Return (X, Y) of the center of cell containing provided text 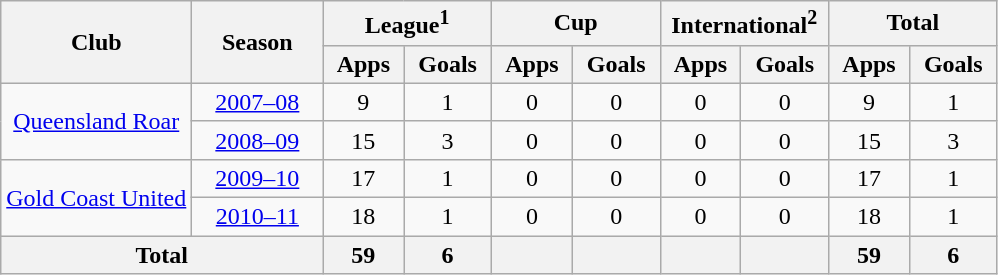
2009–10 (258, 178)
League1 (408, 24)
2010–11 (258, 217)
Club (96, 42)
International2 (744, 24)
Gold Coast United (96, 197)
2007–08 (258, 102)
2008–09 (258, 140)
Cup (576, 24)
Queensland Roar (96, 121)
Season (258, 42)
